Identify which cell holds the provided text, then report its [x, y] central coordinate. 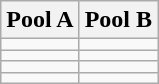
Pool A [40, 20]
Pool B [118, 20]
